Identify which cell holds the provided text, then report its (X, Y) central coordinate. 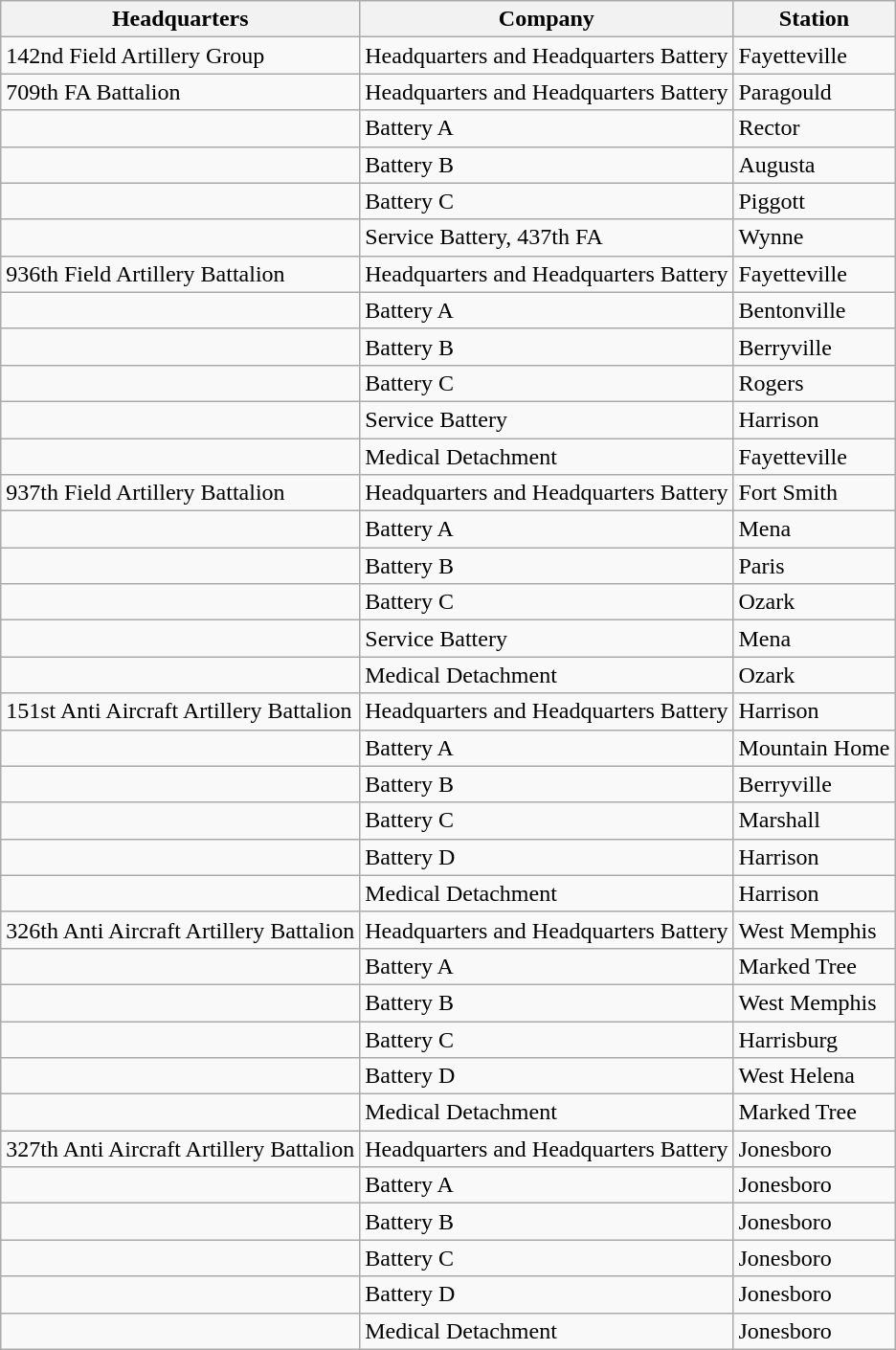
937th Field Artillery Battalion (180, 493)
Marshall (814, 821)
Station (814, 19)
Paris (814, 566)
Company (547, 19)
151st Anti Aircraft Artillery Battalion (180, 711)
Piggott (814, 201)
Mountain Home (814, 748)
Wynne (814, 237)
Rogers (814, 383)
Fort Smith (814, 493)
326th Anti Aircraft Artillery Battalion (180, 930)
Service Battery, 437th FA (547, 237)
709th FA Battalion (180, 92)
142nd Field Artillery Group (180, 56)
West Helena (814, 1076)
Augusta (814, 165)
327th Anti Aircraft Artillery Battalion (180, 1149)
Paragould (814, 92)
Headquarters (180, 19)
Rector (814, 128)
Harrisburg (814, 1039)
936th Field Artillery Battalion (180, 274)
Bentonville (814, 310)
